Detect which cell encompasses the target text, then output its (X, Y) center coordinate. 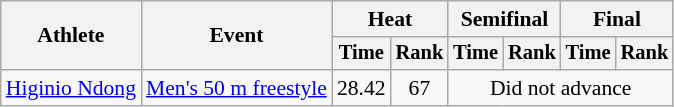
Final (617, 19)
Higinio Ndong (71, 88)
Did not advance (560, 88)
Athlete (71, 36)
Semifinal (504, 19)
Heat (390, 19)
28.42 (362, 88)
Event (236, 36)
67 (420, 88)
Men's 50 m freestyle (236, 88)
